Extract the (X, Y) coordinate from the center of the cell holding the provided text.  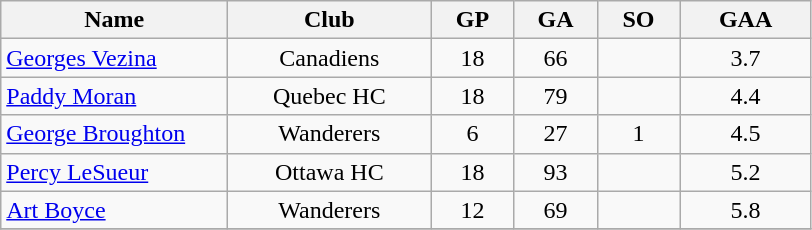
Quebec HC (330, 96)
66 (556, 58)
Art Boyce (114, 210)
5.2 (746, 172)
4.4 (746, 96)
GP (472, 20)
4.5 (746, 134)
Georges Vezina (114, 58)
3.7 (746, 58)
6 (472, 134)
SO (638, 20)
Percy LeSueur (114, 172)
12 (472, 210)
Canadiens (330, 58)
George Broughton (114, 134)
GA (556, 20)
69 (556, 210)
Name (114, 20)
5.8 (746, 210)
Ottawa HC (330, 172)
27 (556, 134)
GAA (746, 20)
79 (556, 96)
93 (556, 172)
1 (638, 134)
Paddy Moran (114, 96)
Club (330, 20)
